Identify which cell holds the provided text, then report its (X, Y) central coordinate. 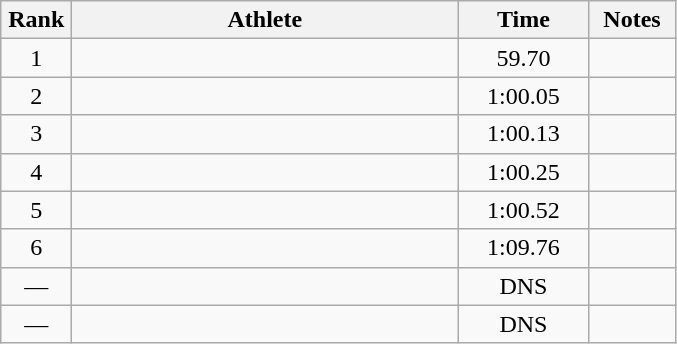
6 (36, 248)
59.70 (524, 58)
Notes (632, 20)
4 (36, 172)
1:00.25 (524, 172)
2 (36, 96)
1:09.76 (524, 248)
1:00.13 (524, 134)
1:00.52 (524, 210)
5 (36, 210)
Time (524, 20)
3 (36, 134)
1 (36, 58)
Rank (36, 20)
Athlete (265, 20)
1:00.05 (524, 96)
